Capture the cell that displays the provided text and extract its (x, y) central coordinate. 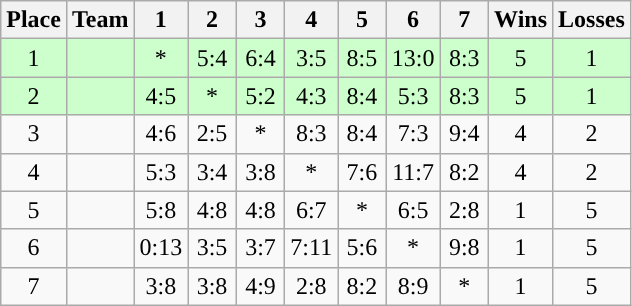
5:6 (362, 248)
0:13 (161, 248)
6:4 (260, 58)
3:4 (212, 172)
7:11 (312, 248)
6:7 (312, 210)
8:9 (413, 286)
4:9 (260, 286)
6:5 (413, 210)
Place (34, 20)
13:0 (413, 58)
4:6 (161, 134)
7:3 (413, 134)
8:5 (362, 58)
4:5 (161, 96)
7:6 (362, 172)
Team (100, 20)
Wins (521, 20)
5:4 (212, 58)
5:2 (260, 96)
2:5 (212, 134)
4:3 (312, 96)
9:4 (464, 134)
11:7 (413, 172)
5:8 (161, 210)
3:7 (260, 248)
9:8 (464, 248)
Losses (592, 20)
